Locate the cell with the specified text and output its [x, y] center coordinate. 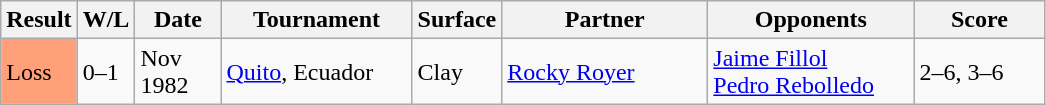
W/L [106, 20]
2–6, 3–6 [980, 72]
Partner [605, 20]
Tournament [316, 20]
Loss [39, 72]
Opponents [811, 20]
Jaime Fillol Pedro Rebolledo [811, 72]
Result [39, 20]
Quito, Ecuador [316, 72]
Clay [457, 72]
Score [980, 20]
Date [178, 20]
Nov 1982 [178, 72]
0–1 [106, 72]
Rocky Royer [605, 72]
Surface [457, 20]
